Return the [x, y] coordinate for the center point of the cell that contains the specified text.  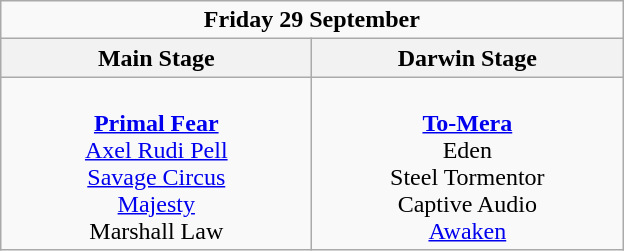
Friday 29 September [312, 20]
Darwin Stage [468, 58]
Main Stage [156, 58]
Primal Fear Axel Rudi Pell Savage Circus Majesty Marshall Law [156, 164]
To-Mera Eden Steel Tormentor Captive Audio Awaken [468, 164]
